Pinpoint the cell where the given text exists, returning its (X, Y) midpoint coordinate. 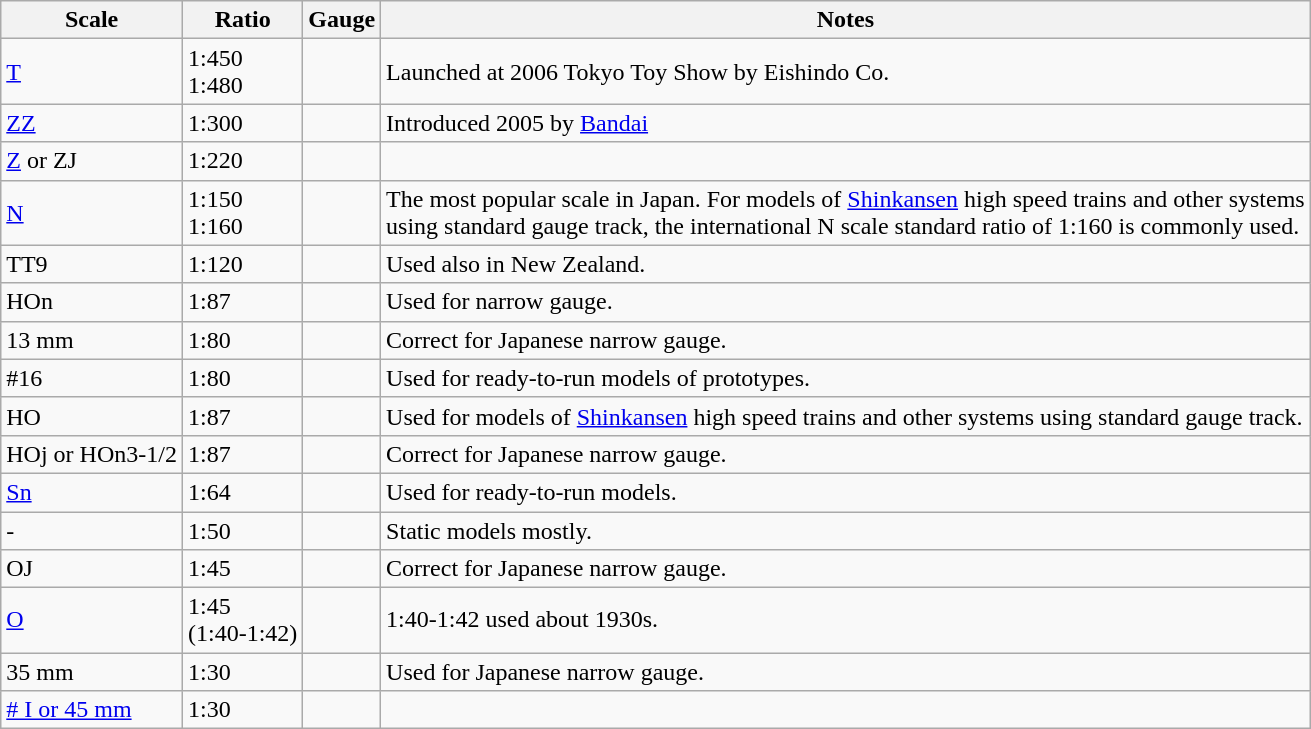
O (92, 620)
Z or ZJ (92, 161)
1:50 (242, 531)
N (92, 212)
1:220 (242, 161)
Notes (846, 20)
Used for narrow gauge. (846, 302)
Static models mostly. (846, 531)
HOn (92, 302)
OJ (92, 569)
1:64 (242, 492)
Used for Japanese narrow gauge. (846, 672)
35 mm (92, 672)
#16 (92, 378)
1:40-1:42 used about 1930s. (846, 620)
Used also in New Zealand. (846, 264)
TT9 (92, 264)
Used for ready-to-run models of prototypes. (846, 378)
13 mm (92, 340)
- (92, 531)
1:45 (242, 569)
Scale (92, 20)
ZZ (92, 123)
Sn (92, 492)
Gauge (342, 20)
1:120 (242, 264)
Launched at 2006 Tokyo Toy Show by Eishindo Co. (846, 72)
T (92, 72)
Used for ready-to-run models. (846, 492)
Ratio (242, 20)
Introduced 2005 by Bandai (846, 123)
HOj or HOn3-1/2 (92, 454)
1:45(1:40-1:42) (242, 620)
HO (92, 416)
1:4501:480 (242, 72)
# I or 45 mm (92, 710)
Used for models of Shinkansen high speed trains and other systems using standard gauge track. (846, 416)
1:300 (242, 123)
1:1501:160 (242, 212)
